Capture the cell that displays the provided text and extract its (X, Y) central coordinate. 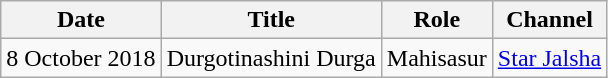
Role (436, 20)
Channel (549, 20)
Mahisasur (436, 58)
8 October 2018 (81, 58)
Star Jalsha (549, 58)
Date (81, 20)
Durgotinashini Durga (271, 58)
Title (271, 20)
